Identify which cell holds the provided text, then report its (x, y) central coordinate. 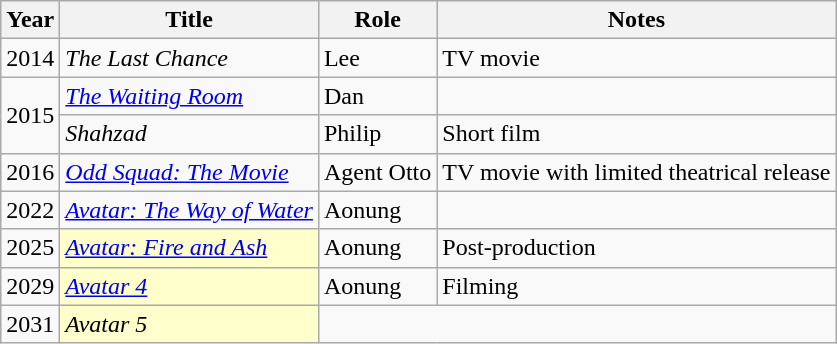
2022 (30, 210)
Short film (636, 134)
TV movie with limited theatrical release (636, 172)
Notes (636, 20)
Year (30, 20)
The Waiting Room (190, 96)
Philip (377, 134)
2016 (30, 172)
Filming (636, 286)
2029 (30, 286)
2014 (30, 58)
Avatar 5 (190, 324)
Odd Squad: The Movie (190, 172)
2015 (30, 115)
Lee (377, 58)
Agent Otto (377, 172)
Avatar 4 (190, 286)
Shahzad (190, 134)
TV movie (636, 58)
Role (377, 20)
Dan (377, 96)
Avatar: The Way of Water (190, 210)
Avatar: Fire and Ash (190, 248)
Post-production (636, 248)
The Last Chance (190, 58)
2031 (30, 324)
Title (190, 20)
2025 (30, 248)
